Extract the [x, y] coordinate from the center of the cell holding the provided text.  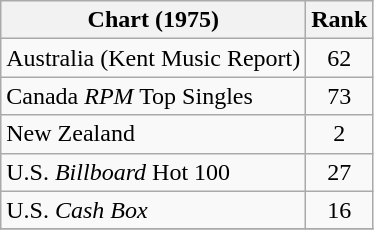
62 [340, 58]
Rank [340, 20]
16 [340, 210]
27 [340, 172]
2 [340, 134]
U.S. Billboard Hot 100 [154, 172]
Australia (Kent Music Report) [154, 58]
Chart (1975) [154, 20]
73 [340, 96]
Canada RPM Top Singles [154, 96]
U.S. Cash Box [154, 210]
New Zealand [154, 134]
